Scan for the cell matching the given text and deliver its (x, y) coordinate at center. 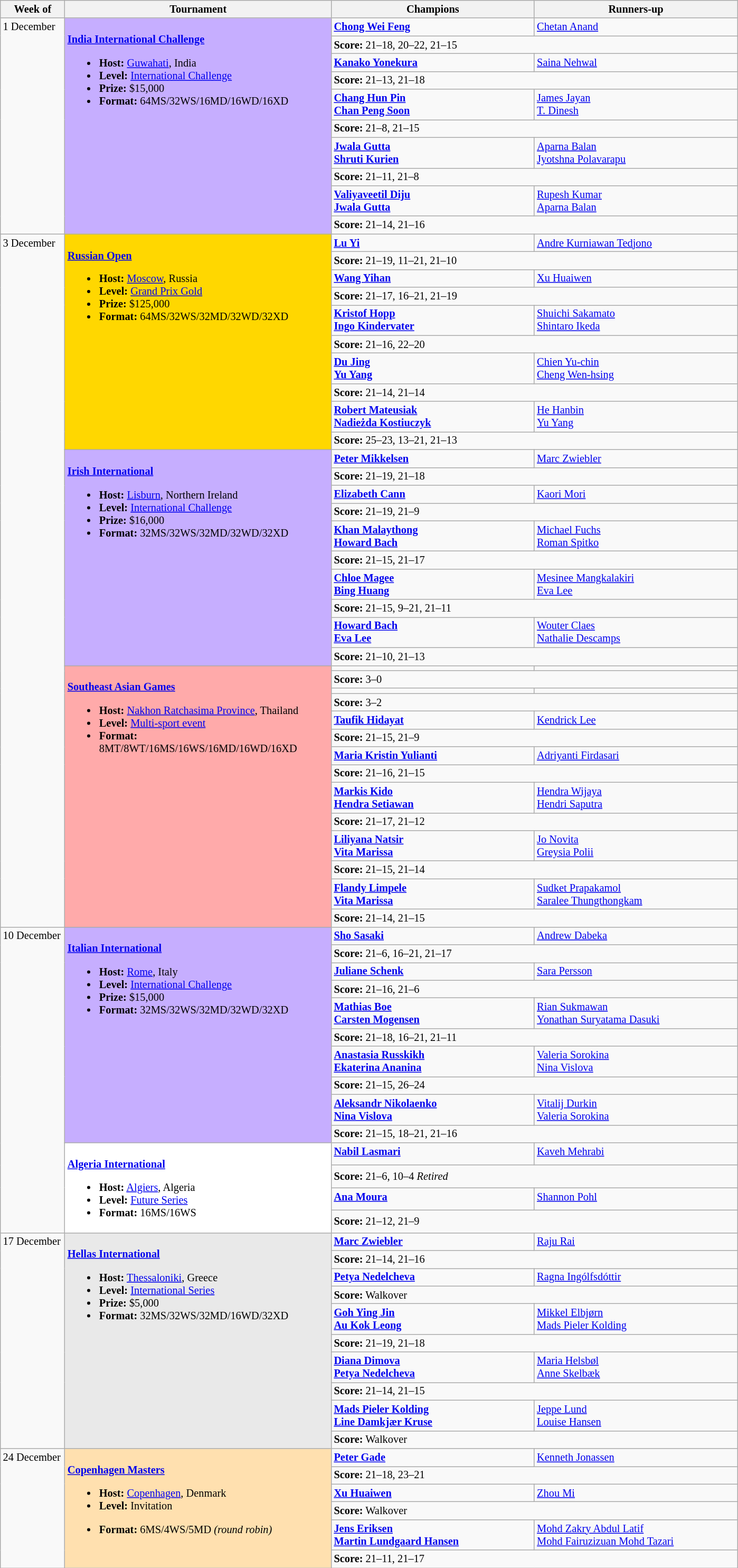
Valeria Sorokina Nina Vislova (636, 1062)
Irish InternationalHost: Lisburn, Northern IrelandLevel: International ChallengePrize: $16,000Format: 32MS/32WS/32MD/32WD/32XD (198, 558)
Kanako Yonekura (433, 62)
Peter Gade (433, 1457)
Raju Rai (636, 1242)
Score: 21–6, 16–21, 21–17 (534, 954)
Ana Moura (433, 1199)
Jo Novita Greysia Polii (636, 846)
Howard Bach Eva Lee (433, 632)
Kristof Hopp Ingo Kindervater (433, 320)
Italian InternationalHost: Rome, ItalyLevel: International ChallengePrize: $15,000Format: 32MS/32WS/32MD/32WD/32XD (198, 1035)
Score: 21–12, 21–9 (534, 1221)
Wouter Claes Nathalie Descamps (636, 632)
Champions (433, 9)
Maria Kristin Yulianti (433, 756)
Hendra Wijaya Hendri Saputra (636, 797)
Andrew Dabeka (636, 936)
Chong Wei Feng (433, 27)
Ragna Ingólfsdóttir (636, 1277)
Score: 21–10, 21–13 (534, 656)
Shuichi Sakamato Shintaro Ikeda (636, 320)
Kenneth Jonassen (636, 1457)
Taufik Hidayat (433, 720)
Chloe Magee Bing Huang (433, 584)
Score: 25–23, 13–21, 21–13 (534, 440)
Aparna Balan Jyotshna Polavarapu (636, 153)
James Jayan T. Dinesh (636, 105)
Score: 3–2 (534, 702)
Adriyanti Firdasari (636, 756)
Hellas InternationalHost: Thessaloniki, GreeceLevel: International SeriesPrize: $5,000Format: 32MS/32WS/32MD/16WD/32XD (198, 1340)
Liliyana Natsir Vita Marissa (433, 846)
Petya Nedelcheva (433, 1277)
Score: 21–18, 23–21 (534, 1475)
Markis Kido Hendra Setiawan (433, 797)
Sara Persson (636, 971)
Zhou Mi (636, 1493)
Aleksandr Nikolaenko Nina Vislova (433, 1110)
Score: 3–0 (534, 679)
Rian Sukmawan Yonathan Suryatama Dasuki (636, 1013)
Shannon Pohl (636, 1199)
Score: 21–15, 21–9 (534, 738)
Du Jing Yu Yang (433, 368)
Vitalij Durkin Valeria Sorokina (636, 1110)
Score: 21–15, 21–14 (534, 870)
Khan Malaythong Howard Bach (433, 536)
Elizabeth Cann (433, 494)
1 December (33, 126)
Kaveh Mehrabi (636, 1153)
Wang Yihan (433, 278)
10 December (33, 1079)
Tournament (198, 9)
Michael Fuchs Roman Spitko (636, 536)
Russian OpenHost: Moscow, RussiaLevel: Grand Prix GoldPrize: $125,000Format: 64MS/32WS/32MD/32WD/32XD (198, 342)
Score: 21–17, 21–12 (534, 822)
Score: 21–15, 21–17 (534, 560)
17 December (33, 1340)
Score: 21–19, 11–21, 21–10 (534, 260)
Mesinee Mangkalakiri Eva Lee (636, 584)
Score: 21–8, 21–15 (534, 128)
Maria Helsbøl Anne Skelbæk (636, 1367)
Score: 21–19, 21–9 (534, 512)
Score: 21–18, 16–21, 21–11 (534, 1037)
Score: 21–15, 18–21, 21–16 (534, 1134)
Robert Mateusiak Nadieżda Kostiuczyk (433, 417)
Sudket Prapakamol Saralee Thungthongkam (636, 894)
Algeria InternationalHost: Algiers, AlgeriaLevel: Future SeriesFormat: 16MS/16WS (198, 1187)
Saina Nehwal (636, 62)
Peter Mikkelsen (433, 458)
Score: 21–13, 21–18 (534, 80)
Score: 21–15, 9–21, 21–11 (534, 608)
Anastasia Russkikh Ekaterina Ananina (433, 1062)
Lu Yi (433, 243)
Score: 21–16, 21–15 (534, 773)
Mathias Boe Carsten Mogensen (433, 1013)
Jwala Gutta Shruti Kurien (433, 153)
Score: 21–11, 21–8 (534, 177)
Score: 21–16, 22–20 (534, 344)
Copenhagen MastersHost: Copenhagen, DenmarkLevel: InvitationFormat: 6MS/4WS/5MD (round robin) (198, 1508)
Runners-up (636, 9)
Score: 21–16, 21–6 (534, 989)
3 December (33, 580)
Score: 21–17, 16–21, 21–19 (534, 296)
24 December (33, 1508)
Mikkel Elbjørn Mads Pieler Kolding (636, 1319)
He Hanbin Yu Yang (636, 417)
Mads Pieler Kolding Line Damkjær Kruse (433, 1415)
Southeast Asian GamesHost: Nakhon Ratchasima Province, ThailandLevel: Multi-sport eventFormat: 8MT/8WT/16MS/16WS/16MD/16WD/16XD (198, 796)
Score: 21–11, 21–17 (534, 1559)
Goh Ying Jin Au Kok Leong (433, 1319)
Score: 21–18, 20–22, 21–15 (534, 45)
Chien Yu-chin Cheng Wen-hsing (636, 368)
Score: 21–15, 26–24 (534, 1085)
Week of (33, 9)
Rupesh Kumar Aparna Balan (636, 201)
Andre Kurniawan Tedjono (636, 243)
Flandy Limpele Vita Marissa (433, 894)
Sho Sasaki (433, 936)
Score: 21–14, 21–14 (534, 392)
Chetan Anand (636, 27)
Chang Hun Pin Chan Peng Soon (433, 105)
India International ChallengeHost: Guwahati, IndiaLevel: International ChallengePrize: $15,000Format: 64MS/32WS/16MD/16WD/16XD (198, 126)
Kendrick Lee (636, 720)
Score: 21–6, 10–4 Retired (534, 1177)
Juliane Schenk (433, 971)
Jeppe Lund Louise Hansen (636, 1415)
Valiyaveetil Diju Jwala Gutta (433, 201)
Jens Eriksen Martin Lundgaard Hansen (433, 1535)
Nabil Lasmari (433, 1153)
Mohd Zakry Abdul Latif Mohd Fairuzizuan Mohd Tazari (636, 1535)
Kaori Mori (636, 494)
Diana Dimova Petya Nedelcheva (433, 1367)
